Identify which cell holds the provided text, then report its (x, y) central coordinate. 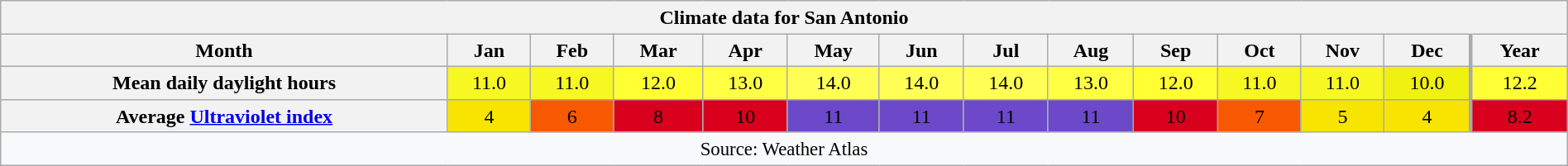
5 (1343, 116)
Mean daily daylight hours (225, 83)
Feb (572, 50)
Mar (658, 50)
Sep (1176, 50)
Dec (1427, 50)
Oct (1260, 50)
Month (225, 50)
Average Ultraviolet index (225, 116)
Nov (1343, 50)
10.0 (1427, 83)
8 (658, 116)
Jan (489, 50)
Jun (921, 50)
Jul (1006, 50)
Year (1520, 50)
6 (572, 116)
May (834, 50)
Climate data for San Antonio (784, 17)
8.2 (1520, 116)
Source: Weather Atlas (784, 149)
12.2 (1520, 83)
Apr (745, 50)
7 (1260, 116)
Aug (1090, 50)
